Provide the (x, y) coordinate of the cell's center where the given text is located.  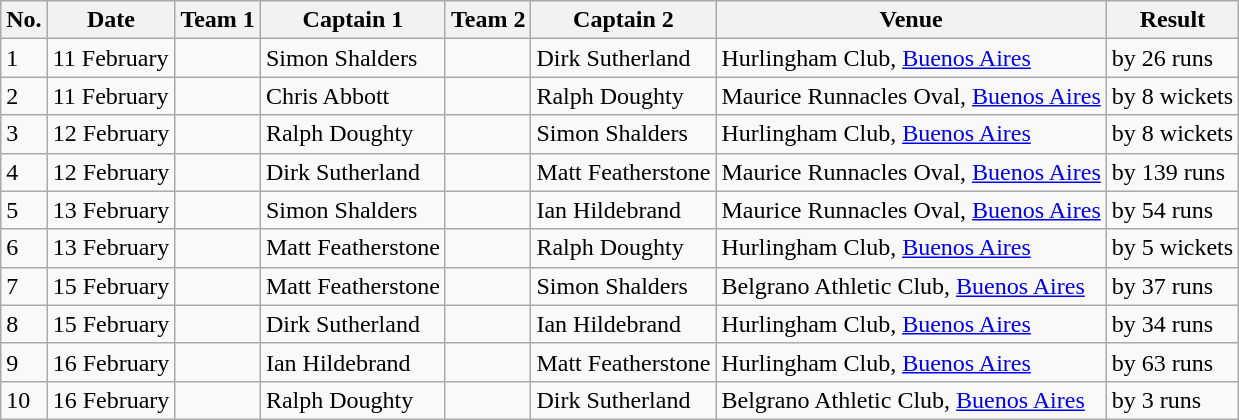
by 37 runs (1172, 286)
by 139 runs (1172, 172)
7 (24, 286)
No. (24, 20)
Result (1172, 20)
by 34 runs (1172, 324)
Chris Abbott (352, 96)
Team 2 (488, 20)
by 26 runs (1172, 58)
4 (24, 172)
by 5 wickets (1172, 248)
Venue (911, 20)
8 (24, 324)
6 (24, 248)
by 3 runs (1172, 400)
2 (24, 96)
Captain 1 (352, 20)
Date (111, 20)
by 63 runs (1172, 362)
Team 1 (218, 20)
5 (24, 210)
3 (24, 134)
10 (24, 400)
1 (24, 58)
by 54 runs (1172, 210)
9 (24, 362)
Captain 2 (624, 20)
